Pinpoint the cell where the given text exists, returning its [x, y] midpoint coordinate. 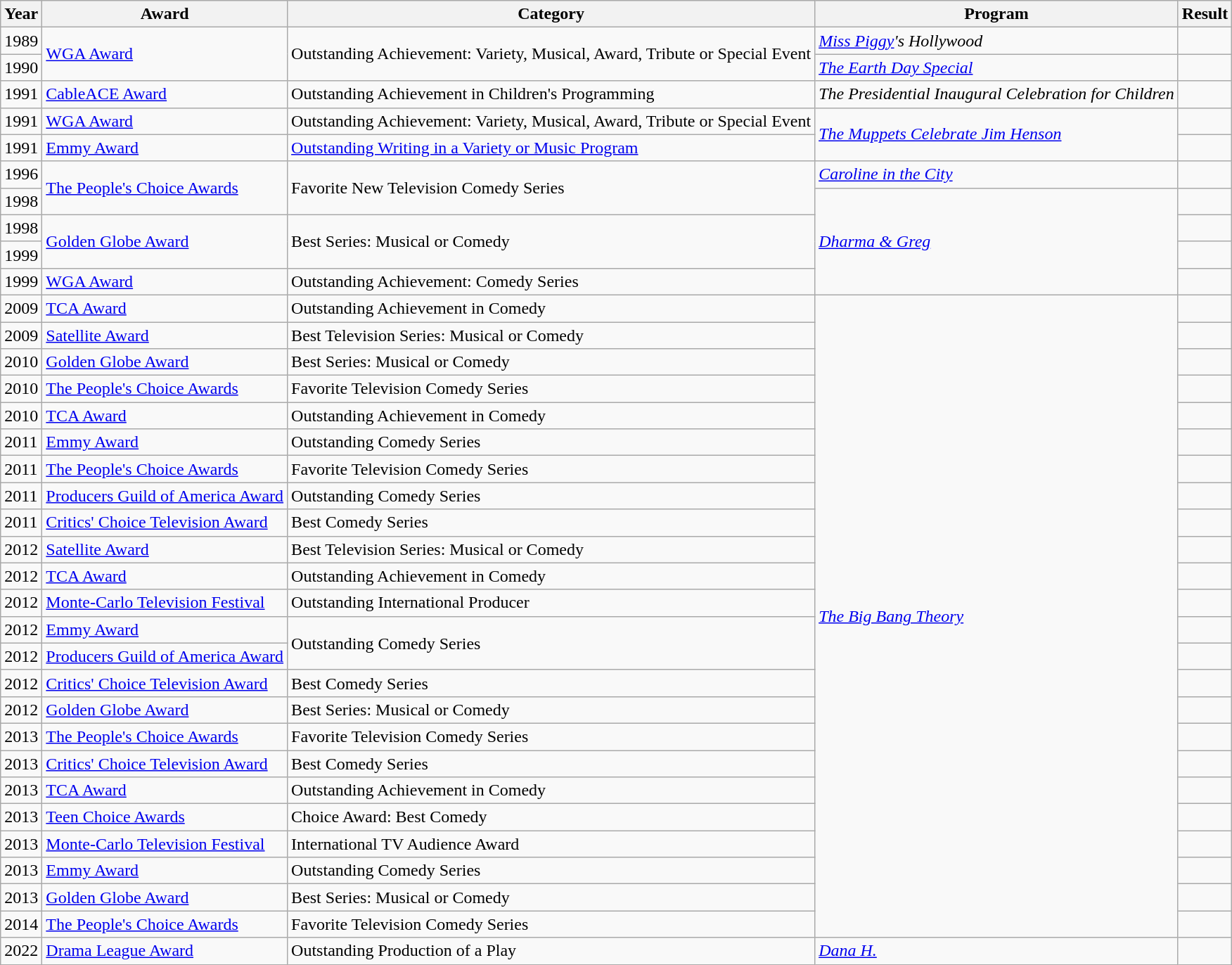
1990 [21, 68]
Outstanding International Producer [551, 603]
Result [1205, 14]
Category [551, 14]
Choice Award: Best Comedy [551, 817]
The Big Bang Theory [997, 616]
Outstanding Writing in a Variety or Music Program [551, 148]
Outstanding Achievement in Children's Programming [551, 94]
Outstanding Production of a Play [551, 951]
The Presidential Inaugural Celebration for Children [997, 94]
2014 [21, 924]
Favorite New Television Comedy Series [551, 188]
Year [21, 14]
International TV Audience Award [551, 844]
1996 [21, 174]
Program [997, 14]
CableACE Award [165, 94]
Dharma & Greg [997, 241]
Teen Choice Awards [165, 817]
Award [165, 14]
Drama League Award [165, 951]
The Earth Day Special [997, 68]
1989 [21, 41]
2022 [21, 951]
Miss Piggy's Hollywood [997, 41]
Caroline in the City [997, 174]
Outstanding Achievement: Comedy Series [551, 281]
The Muppets Celebrate Jim Henson [997, 134]
Dana H. [997, 951]
